Identify which cell holds the provided text, then report its (x, y) central coordinate. 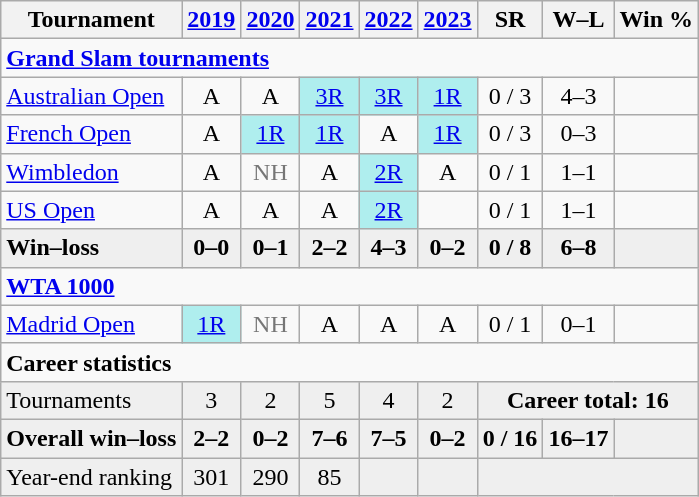
Win–loss (92, 248)
2019 (212, 20)
3 (212, 400)
Overall win–loss (92, 438)
2022 (388, 20)
Grand Slam tournaments (350, 58)
7–5 (388, 438)
16–17 (578, 438)
6–8 (578, 248)
French Open (92, 134)
Year-end ranking (92, 477)
Career total: 16 (588, 400)
Career statistics (350, 362)
2021 (330, 20)
Tournament (92, 20)
0–3 (578, 134)
4 (388, 400)
SR (510, 20)
US Open (92, 210)
0 / 8 (510, 248)
Win % (656, 20)
0 / 16 (510, 438)
85 (330, 477)
7–6 (330, 438)
0–0 (212, 248)
5 (330, 400)
Wimbledon (92, 172)
WTA 1000 (350, 286)
290 (270, 477)
Madrid Open (92, 324)
2020 (270, 20)
2023 (448, 20)
W–L (578, 20)
301 (212, 477)
Australian Open (92, 96)
Tournaments (92, 400)
